Return the [x, y] coordinate for the center point of the cell that contains the specified text.  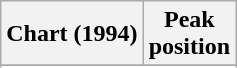
Peakposition [189, 34]
Chart (1994) [72, 34]
